Determine the (x, y) coordinate at the center of the cell enclosing the given text.  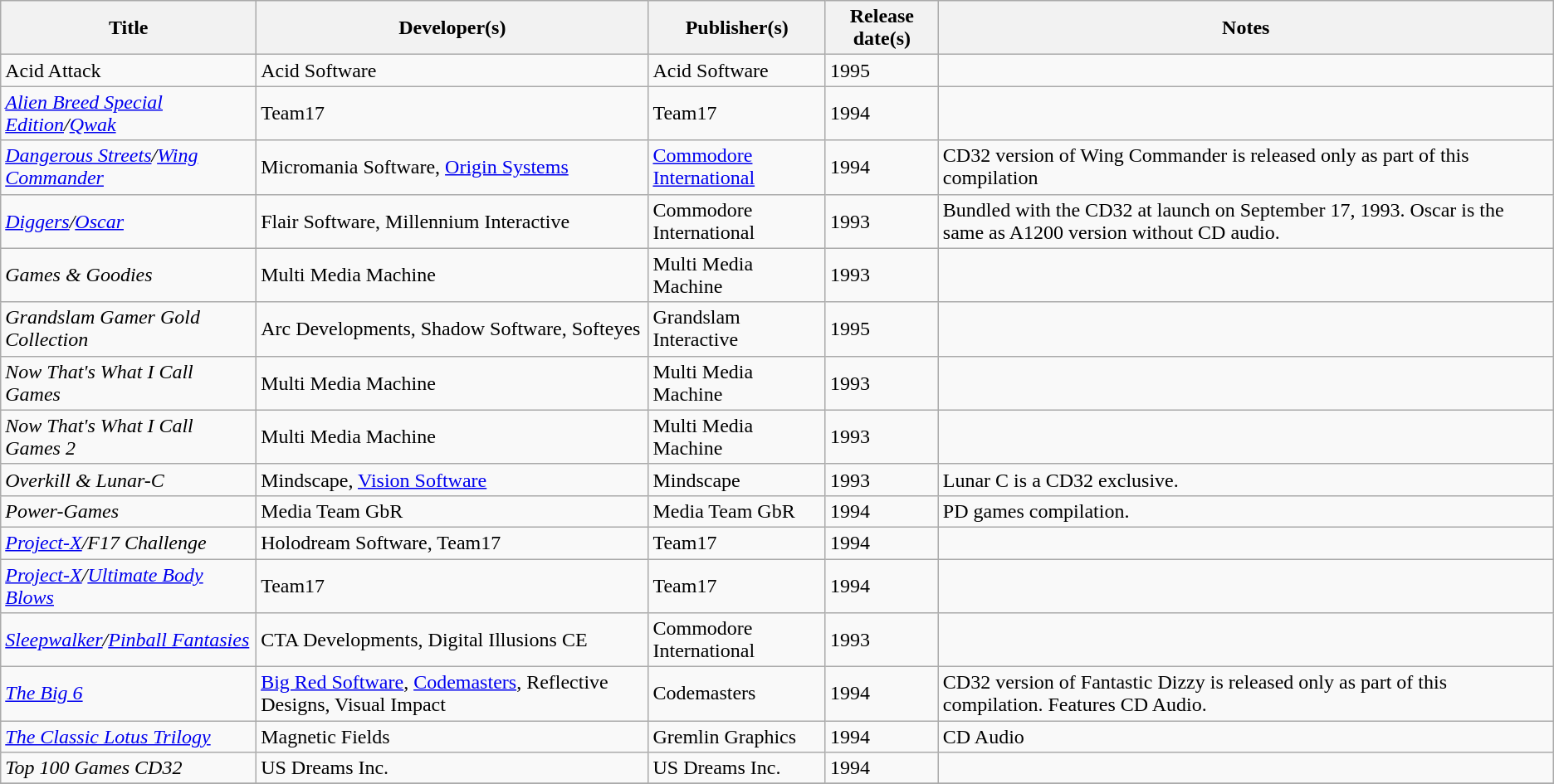
Flair Software, Millennium Interactive (452, 221)
Mindscape (737, 480)
Title (129, 28)
Grandslam Interactive (737, 329)
Alien Breed Special Edition/Qwak (129, 113)
Diggers/Oscar (129, 221)
Overkill & Lunar-C (129, 480)
CD32 version of Fantastic Dizzy is released only as part of this compilation. Features CD Audio. (1245, 694)
Top 100 Games CD32 (129, 768)
Dangerous Streets/Wing Commander (129, 168)
The Classic Lotus Trilogy (129, 737)
The Big 6 (129, 694)
Now That's What I Call Games (129, 383)
Bundled with the CD32 at launch on September 17, 1993. Oscar is the same as A1200 version without CD audio. (1245, 221)
PD games compilation. (1245, 511)
Developer(s) (452, 28)
Games & Goodies (129, 275)
Gremlin Graphics (737, 737)
Project-X/F17 Challenge (129, 543)
CD32 version of Wing Commander is released only as part of this compilation (1245, 168)
Now That's What I Call Games 2 (129, 436)
Holodream Software, Team17 (452, 543)
Sleepwalker/Pinball Fantasies (129, 640)
Magnetic Fields (452, 737)
Grandslam Gamer Gold Collection (129, 329)
Arc Developments, Shadow Software, Softeyes (452, 329)
Notes (1245, 28)
Project-X/Ultimate Body Blows (129, 586)
Mindscape, Vision Software (452, 480)
CTA Developments, Digital Illusions CE (452, 640)
Micromania Software, Origin Systems (452, 168)
Codemasters (737, 694)
Big Red Software, Codemasters, Reflective Designs, Visual Impact (452, 694)
Power-Games (129, 511)
Publisher(s) (737, 28)
Lunar C is a CD32 exclusive. (1245, 480)
Release date(s) (882, 28)
CD Audio (1245, 737)
Acid Attack (129, 71)
